Detect which cell encompasses the target text, then output its [X, Y] center coordinate. 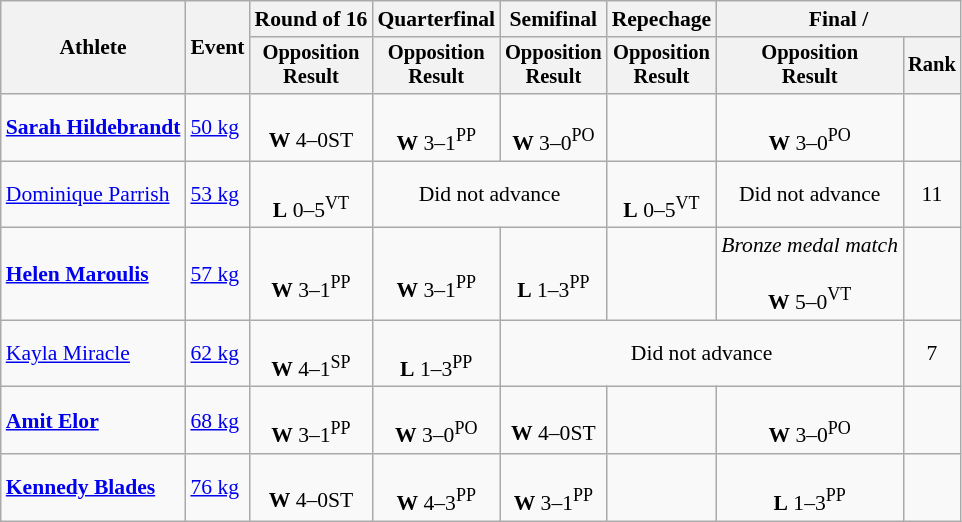
Kennedy Blades [94, 488]
Final / [838, 19]
Semifinal [554, 19]
Event [217, 48]
Bronze medal matchW 5–0VT [810, 274]
57 kg [217, 274]
7 [932, 354]
Athlete [94, 48]
W 4–1SP [312, 354]
68 kg [217, 420]
Quarterfinal [436, 19]
Rank [932, 66]
76 kg [217, 488]
Kayla Miracle [94, 354]
Sarah Hildebrandt [94, 128]
11 [932, 194]
53 kg [217, 194]
Dominique Parrish [94, 194]
50 kg [217, 128]
Repechage [662, 19]
Round of 16 [312, 19]
Helen Maroulis [94, 274]
Amit Elor [94, 420]
62 kg [217, 354]
W 4–3PP [436, 488]
